Detect which cell encompasses the target text, then output its (x, y) center coordinate. 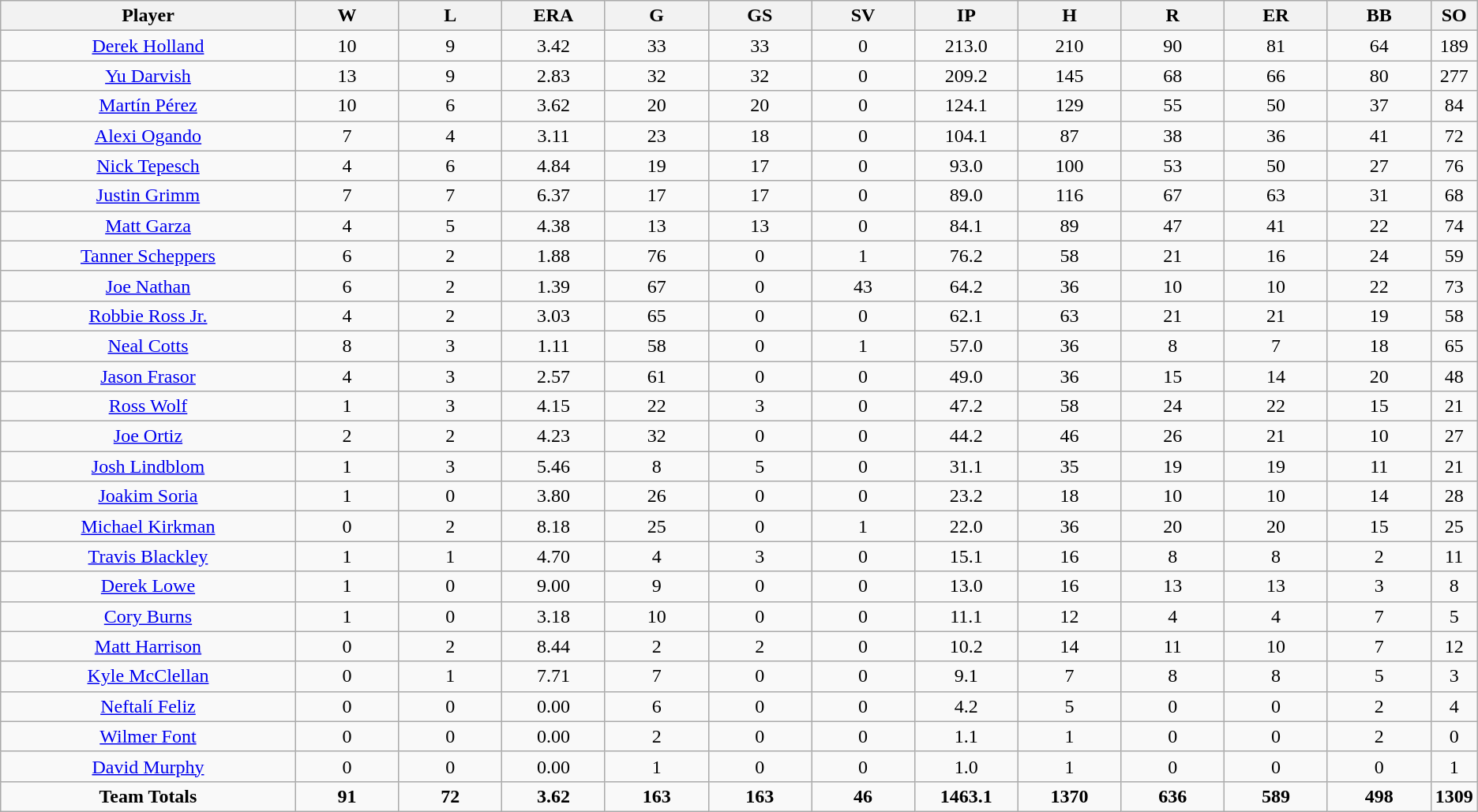
90 (1173, 46)
Joe Nathan (148, 286)
3.11 (554, 136)
89.0 (966, 196)
Justin Grimm (148, 196)
55 (1173, 106)
84 (1454, 106)
57.0 (966, 346)
1.39 (554, 286)
4.15 (554, 406)
53 (1173, 166)
91 (347, 796)
L (450, 16)
189 (1454, 46)
Robbie Ross Jr. (148, 316)
22.0 (966, 526)
4.84 (554, 166)
R (1173, 16)
SO (1454, 16)
66 (1276, 76)
636 (1173, 796)
74 (1454, 226)
64.2 (966, 286)
SV (864, 16)
7.71 (554, 676)
1.88 (554, 256)
209.2 (966, 76)
44.2 (966, 436)
Player (148, 16)
Matt Garza (148, 226)
1.1 (966, 736)
4.38 (554, 226)
23 (657, 136)
Neal Cotts (148, 346)
498 (1379, 796)
2.57 (554, 376)
Martín Pérez (148, 106)
210 (1069, 46)
62.1 (966, 316)
6.37 (554, 196)
4.2 (966, 706)
129 (1069, 106)
31.1 (966, 466)
76.2 (966, 256)
Cory Burns (148, 616)
Joe Ortiz (148, 436)
64 (1379, 46)
1.0 (966, 766)
W (347, 16)
13.0 (966, 586)
116 (1069, 196)
Neftalí Feliz (148, 706)
Matt Harrison (148, 646)
35 (1069, 466)
Josh Lindblom (148, 466)
3.18 (554, 616)
589 (1276, 796)
Team Totals (148, 796)
GS (760, 16)
David Murphy (148, 766)
Kyle McClellan (148, 676)
Tanner Scheppers (148, 256)
15.1 (966, 556)
49.0 (966, 376)
124.1 (966, 106)
3.80 (554, 496)
28 (1454, 496)
9.00 (554, 586)
100 (1069, 166)
23.2 (966, 496)
59 (1454, 256)
38 (1173, 136)
11.1 (966, 616)
1.11 (554, 346)
145 (1069, 76)
4.23 (554, 436)
ER (1276, 16)
5.46 (554, 466)
3.03 (554, 316)
73 (1454, 286)
G (657, 16)
Ross Wolf (148, 406)
IP (966, 16)
Travis Blackley (148, 556)
84.1 (966, 226)
8.18 (554, 526)
Jason Frasor (148, 376)
213.0 (966, 46)
1309 (1454, 796)
47 (1173, 226)
Derek Lowe (148, 586)
61 (657, 376)
Michael Kirkman (148, 526)
31 (1379, 196)
4.70 (554, 556)
9.1 (966, 676)
H (1069, 16)
Derek Holland (148, 46)
Nick Tepesch (148, 166)
10.2 (966, 646)
80 (1379, 76)
87 (1069, 136)
104.1 (966, 136)
Alexi Ogando (148, 136)
1463.1 (966, 796)
Joakim Soria (148, 496)
81 (1276, 46)
8.44 (554, 646)
89 (1069, 226)
277 (1454, 76)
37 (1379, 106)
93.0 (966, 166)
BB (1379, 16)
Yu Darvish (148, 76)
1370 (1069, 796)
2.83 (554, 76)
43 (864, 286)
ERA (554, 16)
3.42 (554, 46)
48 (1454, 376)
47.2 (966, 406)
Wilmer Font (148, 736)
